Find where the given text appears and provide that cell's center as (X, Y) coordinate. 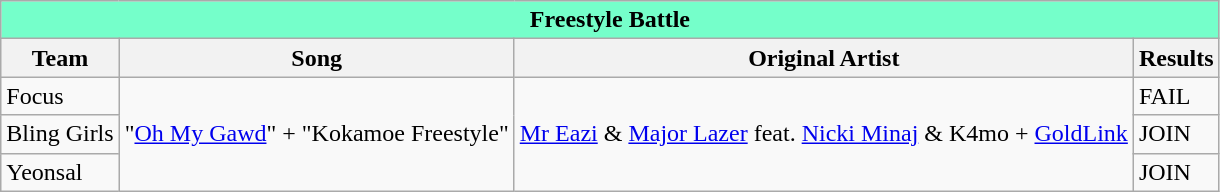
Freestyle Battle (610, 20)
Original Artist (824, 58)
FAIL (1176, 96)
"Oh My Gawd" + "Kokamoe Freestyle" (316, 134)
Results (1176, 58)
Yeonsal (60, 172)
Bling Girls (60, 134)
Song (316, 58)
Team (60, 58)
Focus (60, 96)
Mr Eazi & Major Lazer feat. Nicki Minaj & K4mo + GoldLink (824, 134)
